Locate the cell with the specified text and output its [X, Y] center coordinate. 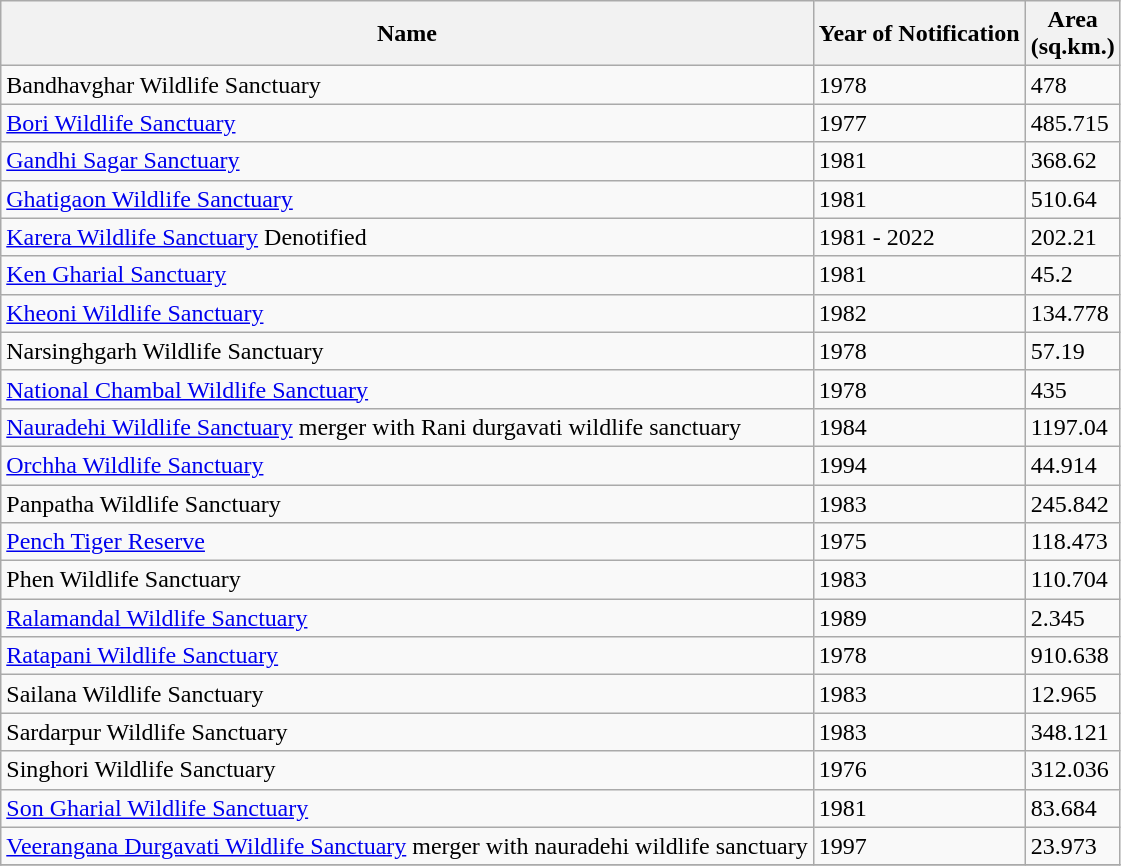
Pench Tiger Reserve [407, 542]
Area(sq.km.) [1072, 34]
368.62 [1072, 161]
Veerangana Durgavati Wildlife Sanctuary merger with nauradehi wildlife sanctuary [407, 846]
1976 [919, 770]
510.64 [1072, 199]
Ghatigaon Wildlife Sanctuary [407, 199]
12.965 [1072, 694]
Son Gharial Wildlife Sanctuary [407, 808]
435 [1072, 389]
Gandhi Sagar Sanctuary [407, 161]
National Chambal Wildlife Sanctuary [407, 389]
348.121 [1072, 732]
Narsinghgarh Wildlife Sanctuary [407, 351]
245.842 [1072, 503]
Sailana Wildlife Sanctuary [407, 694]
83.684 [1072, 808]
312.036 [1072, 770]
134.778 [1072, 313]
Name [407, 34]
1975 [919, 542]
Year of Notification [919, 34]
57.19 [1072, 351]
910.638 [1072, 656]
Bandhavghar Wildlife Sanctuary [407, 85]
Ratapani Wildlife Sanctuary [407, 656]
1997 [919, 846]
Nauradehi Wildlife Sanctuary merger with Rani durgavati wildlife sanctuary [407, 427]
1989 [919, 618]
Ken Gharial Sanctuary [407, 275]
485.715 [1072, 123]
2.345 [1072, 618]
478 [1072, 85]
44.914 [1072, 465]
110.704 [1072, 580]
Sardarpur Wildlife Sanctuary [407, 732]
1982 [919, 313]
1984 [919, 427]
Bori Wildlife Sanctuary [407, 123]
1977 [919, 123]
Panpatha Wildlife Sanctuary [407, 503]
1994 [919, 465]
23.973 [1072, 846]
202.21 [1072, 237]
118.473 [1072, 542]
45.2 [1072, 275]
Phen Wildlife Sanctuary [407, 580]
Ralamandal Wildlife Sanctuary [407, 618]
1981 - 2022 [919, 237]
Singhori Wildlife Sanctuary [407, 770]
Orchha Wildlife Sanctuary [407, 465]
1197.04 [1072, 427]
Karera Wildlife Sanctuary Denotified [407, 237]
Kheoni Wildlife Sanctuary [407, 313]
